Return [X, Y] of the center of cell containing provided text 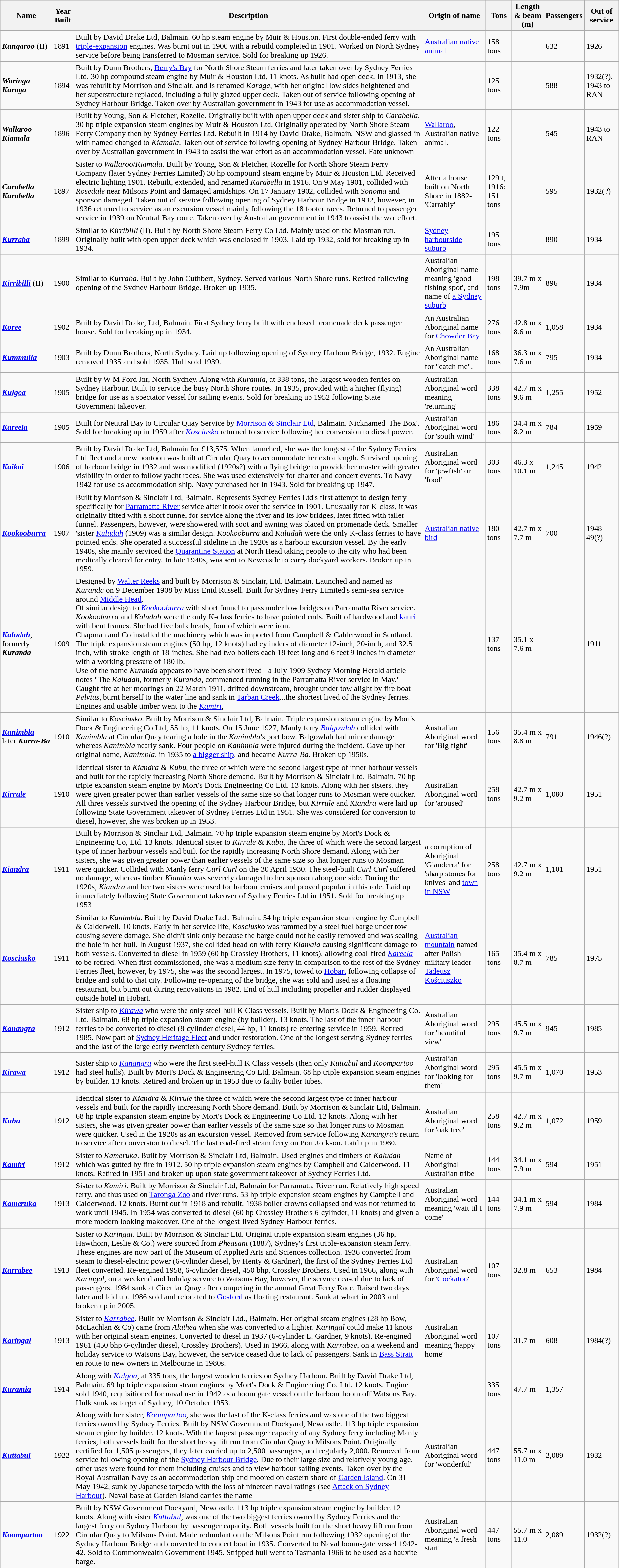
653 [564, 1270]
Wallaroo, Australian native animal. [454, 134]
1943 to RAN [601, 134]
1899 [63, 239]
Karingal [26, 1341]
34.4 m x 8.2 m [528, 427]
1,357 [564, 1389]
55.7 m x 11.0 m [528, 1455]
1896 [63, 134]
31.7 m [528, 1341]
Karrabee [26, 1270]
1952 [601, 392]
Built by Dunn Brothers, North Sydney. Laid up following opening of Sydney Harbour Bridge, 1932. Engine removed 1935 and sold 1935. Hull sold 1939. [249, 357]
1,070 [564, 1072]
276 tons [499, 327]
1975 [601, 958]
1,072 [564, 1120]
Kirrule [26, 794]
595 [564, 191]
Australian Aboriginal word meaning 'returning' [454, 392]
632 [564, 46]
195 tons [499, 239]
1948-49(?) [601, 533]
Kanimbla later Kurra-Ba [26, 737]
186 tons [499, 427]
Koompartoo [26, 1535]
156 tons [499, 737]
168 tons [499, 357]
Description [249, 16]
Kulgoa [26, 392]
338 tons [499, 392]
1897 [63, 191]
Kubu [26, 1120]
Australian Aboriginal word for 'Cockatoo' [454, 1270]
785 [564, 958]
Australian Aboriginal word meaning 'a fresh start' [454, 1535]
Kirawa [26, 1072]
32.8 m [528, 1270]
1907 [63, 533]
An Australian Aboriginal name for "catch me". [454, 357]
1906 [63, 467]
Tons [499, 16]
a corruption of Aboriginal 'Gianderra' for 'sharp stones for knives' and town in NSW [454, 869]
Australian Aboriginal name meaning 'good fishing spot', and name of a Sydney suburb [454, 283]
122 tons [499, 134]
36.3 m x 7.6 m [528, 357]
129 t, 1916: 151 tons [499, 191]
35.4 m x 8.8 m [528, 737]
Kirribilli (II) [26, 283]
1985 [601, 1028]
After a house built on North Shore in 1882-'Carrably' [454, 191]
Built by David Drake, Ltd, Balmain. First Sydney ferry built with enclosed promenade deck passenger house. Sold for breaking up in 1934. [249, 327]
Kiandra [26, 869]
Passengers [564, 16]
Australian Aboriginal word for 'Big fight' [454, 737]
608 [564, 1341]
1894 [63, 85]
1,080 [564, 794]
Kummulla [26, 357]
Australian Aboriginal word for 'wonderful' [454, 1455]
47.7 m [528, 1389]
Kareela [26, 427]
Origin of name [454, 16]
198 tons [499, 283]
42.7 m x 9.6 m [528, 392]
Kaludah, formerly Kuranda [26, 644]
Name of Aboriginal Australian tribe [454, 1164]
Kangaroo (II) [26, 46]
303 tons [499, 467]
1891 [63, 46]
Kurraba [26, 239]
42.8 m x 8.6 m [528, 327]
Kosciusko [26, 958]
Wallaroo Kiamala [26, 134]
896 [564, 283]
Carabella Karabella [26, 191]
35.4 m x 8.7 m [528, 958]
158 tons [499, 46]
890 [564, 239]
1900 [63, 283]
1926 [601, 46]
Australian Aboriginal word for 'oak tree' [454, 1120]
1,255 [564, 392]
Australian Aboriginal word for 'beautiful view' [454, 1028]
Kookooburra [26, 533]
1984(?) [601, 1341]
1902 [63, 327]
784 [564, 427]
Kanangra [26, 1028]
795 [564, 357]
Australian Aboriginal word meaning 'happy home' [454, 1341]
Kaikai [26, 467]
1946(?) [601, 737]
945 [564, 1028]
Australian Aboriginal word meaning 'wait til I come' [454, 1204]
545 [564, 134]
Australian native bird [454, 533]
Australian mountain named after Polish military leader Tadeusz Kościuszko [454, 958]
Australian Aboriginal word for 'aroused' [454, 794]
Australian Aboriginal word for 'south wind' [454, 427]
791 [564, 737]
1932(?), 1943 to RAN [601, 85]
Kuttabul [26, 1455]
335 tons [499, 1389]
35.1 x 7.6 m [528, 644]
180 tons [499, 533]
1,245 [564, 467]
1932 [601, 1455]
46.3 x 10.1 m [528, 467]
42.7 m x 7.7 m [528, 533]
Name [26, 16]
1,058 [564, 327]
1903 [63, 357]
An Australian Aboriginal name for Chowder Bay [454, 327]
Kameruka [26, 1204]
1942 [601, 467]
Australian Aboriginal word for 'looking for them' [454, 1072]
Waringa Karaga [26, 85]
1909 [63, 644]
165 tons [499, 958]
Year Built [63, 16]
1,101 [564, 869]
Australian native animal [454, 46]
Australian Aboriginal word for 'jewfish' or 'food' [454, 467]
125 tons [499, 85]
Out of service [601, 16]
1953 [601, 1072]
588 [564, 85]
1914 [63, 1389]
55.7 m x 11.0 [528, 1535]
Koree [26, 327]
Kamiri [26, 1164]
Sydney harbourside suburb [454, 239]
700 [564, 533]
Kuramia [26, 1389]
Length & beam (m) [528, 16]
137 tons [499, 644]
39.7 m x 7.9m [528, 283]
